Locate the cell with the specified text and output its (X, Y) center coordinate. 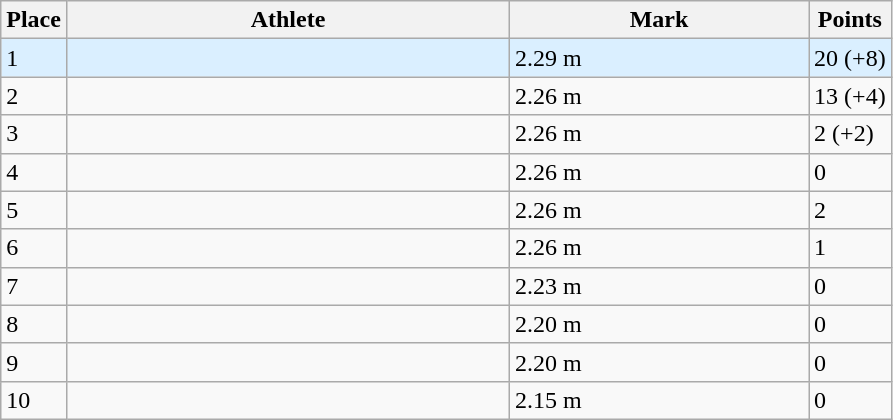
9 (34, 362)
2.23 m (660, 286)
7 (34, 286)
Place (34, 20)
2.15 m (660, 400)
8 (34, 324)
Athlete (288, 20)
2.29 m (660, 58)
6 (34, 248)
Points (850, 20)
4 (34, 172)
5 (34, 210)
2 (+2) (850, 134)
3 (34, 134)
13 (+4) (850, 96)
10 (34, 400)
Mark (660, 20)
20 (+8) (850, 58)
